Provide the [X, Y] coordinate of the cell's center where the given text is located.  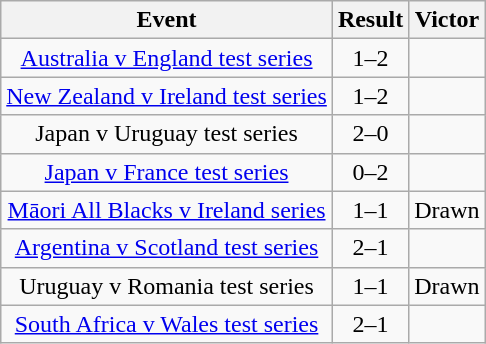
Victor [447, 20]
New Zealand v Ireland test series [167, 96]
Result [370, 20]
Australia v England test series [167, 58]
0–2 [370, 172]
Japan v France test series [167, 172]
South Africa v Wales test series [167, 324]
Uruguay v Romania test series [167, 286]
Event [167, 20]
Japan v Uruguay test series [167, 134]
2–0 [370, 134]
Argentina v Scotland test series [167, 248]
Māori All Blacks v Ireland series [167, 210]
